Identify which cell holds the provided text, then report its (X, Y) central coordinate. 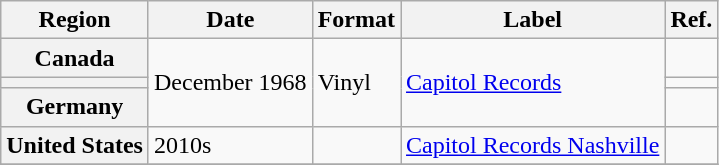
Capitol Records (532, 82)
Ref. (692, 20)
Canada (75, 58)
Vinyl (356, 82)
Date (230, 20)
Region (75, 20)
United States (75, 145)
Label (532, 20)
Capitol Records Nashville (532, 145)
Germany (75, 107)
2010s (230, 145)
December 1968 (230, 82)
Format (356, 20)
